Identify which cell holds the provided text, then report its (X, Y) central coordinate. 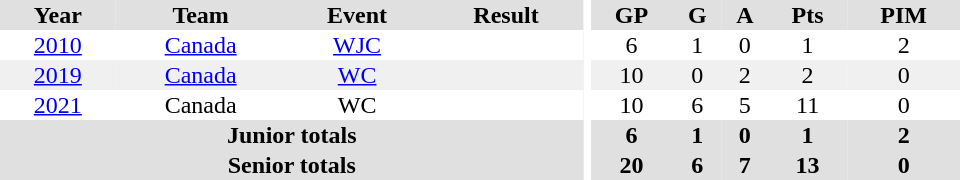
13 (808, 165)
Year (58, 15)
5 (745, 105)
Senior totals (292, 165)
2010 (58, 45)
PIM (904, 15)
Pts (808, 15)
WJC (358, 45)
A (745, 15)
Junior totals (292, 135)
20 (631, 165)
Event (358, 15)
2019 (58, 75)
2021 (58, 105)
11 (808, 105)
G (698, 15)
GP (631, 15)
Result (506, 15)
7 (745, 165)
Team (201, 15)
